Return the (x, y) coordinate for the center point of the cell that contains the specified text.  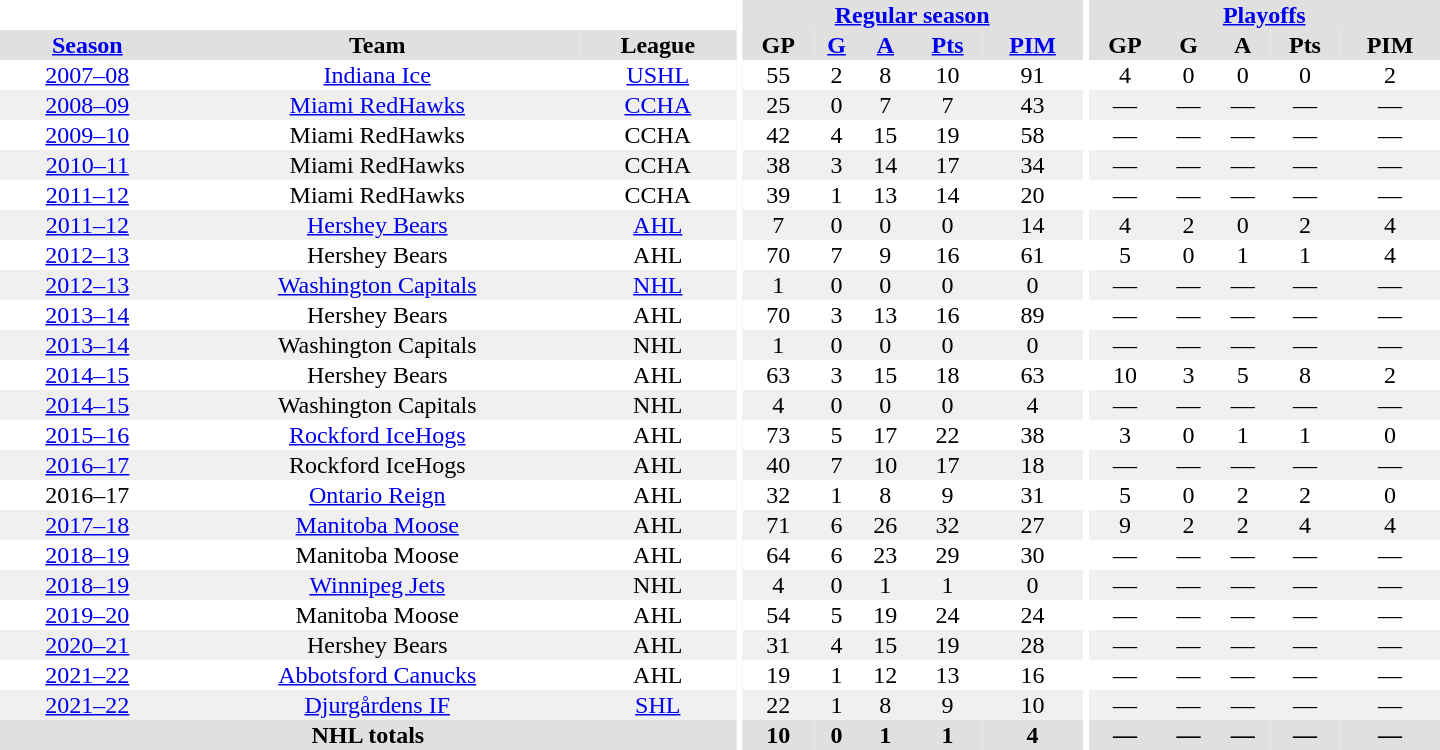
26 (885, 525)
2009–10 (88, 135)
Ontario Reign (378, 495)
58 (1033, 135)
27 (1033, 525)
23 (885, 555)
Team (378, 45)
89 (1033, 315)
61 (1033, 255)
League (658, 45)
2020–21 (88, 645)
SHL (658, 705)
NHL totals (368, 735)
Winnipeg Jets (378, 585)
20 (1033, 195)
Regular season (912, 15)
2010–11 (88, 165)
64 (778, 555)
Indiana Ice (378, 75)
Abbotsford Canucks (378, 675)
40 (778, 465)
43 (1033, 105)
2017–18 (88, 525)
25 (778, 105)
2019–20 (88, 615)
30 (1033, 555)
54 (778, 615)
34 (1033, 165)
12 (885, 675)
28 (1033, 645)
29 (947, 555)
2015–16 (88, 435)
2007–08 (88, 75)
2008–09 (88, 105)
55 (778, 75)
42 (778, 135)
91 (1033, 75)
USHL (658, 75)
73 (778, 435)
Djurgårdens IF (378, 705)
71 (778, 525)
Playoffs (1264, 15)
Season (88, 45)
39 (778, 195)
